Output the [x, y] coordinate of the center of the cell containing the given text.  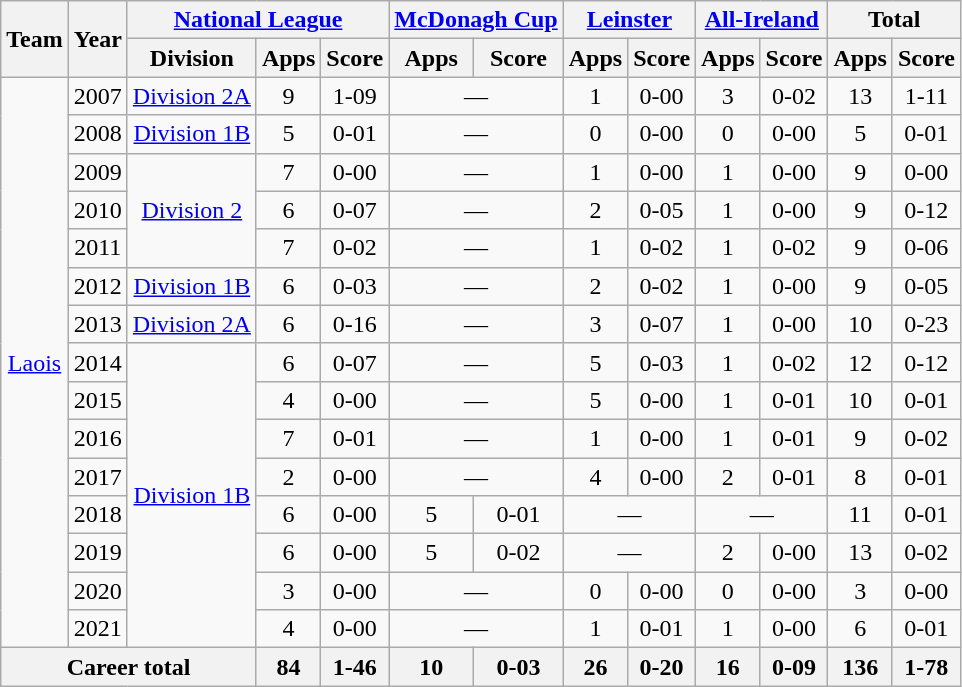
1-78 [926, 667]
Leinster [629, 20]
2017 [98, 477]
26 [595, 667]
2019 [98, 553]
National League [258, 20]
2014 [98, 362]
2021 [98, 629]
2020 [98, 591]
1-46 [355, 667]
Total [894, 20]
0-06 [926, 248]
0-09 [794, 667]
Laois [35, 362]
Year [98, 39]
2018 [98, 515]
2016 [98, 438]
136 [860, 667]
11 [860, 515]
Team [35, 39]
2010 [98, 210]
1-11 [926, 96]
8 [860, 477]
All-Ireland [762, 20]
2008 [98, 134]
2013 [98, 324]
0-20 [662, 667]
84 [288, 667]
2009 [98, 172]
1-09 [355, 96]
Career total [129, 667]
0-23 [926, 324]
Division [192, 58]
0-16 [355, 324]
2012 [98, 286]
2015 [98, 400]
12 [860, 362]
2011 [98, 248]
Division 2 [192, 210]
16 [728, 667]
2007 [98, 96]
McDonagh Cup [476, 20]
